Return the (x, y) coordinate for the center point of the cell that contains the specified text.  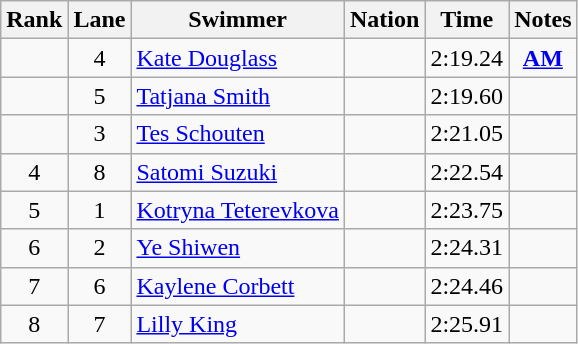
Kaylene Corbett (238, 286)
Rank (34, 20)
2 (100, 248)
Kotryna Teterevkova (238, 210)
AM (543, 58)
Satomi Suzuki (238, 172)
Tes Schouten (238, 134)
Tatjana Smith (238, 96)
2:19.60 (467, 96)
Lilly King (238, 324)
2:24.31 (467, 248)
Kate Douglass (238, 58)
1 (100, 210)
Lane (100, 20)
Swimmer (238, 20)
2:19.24 (467, 58)
2:21.05 (467, 134)
Time (467, 20)
2:25.91 (467, 324)
2:22.54 (467, 172)
Nation (384, 20)
Notes (543, 20)
2:24.46 (467, 286)
2:23.75 (467, 210)
Ye Shiwen (238, 248)
3 (100, 134)
